From the cell containing the given text, extract its center point as (X, Y) coordinate. 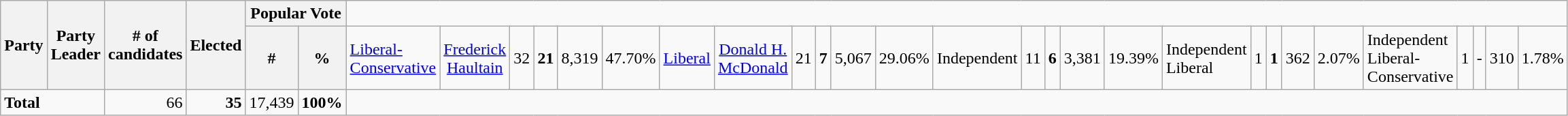
19.39% (1133, 58)
Popular Vote (296, 14)
66 (145, 102)
310 (1501, 58)
Donald H. McDonald (753, 58)
29.06% (904, 58)
Liberal-Conservative (393, 58)
47.70% (631, 58)
Independent Liberal-Conservative (1410, 58)
8,319 (579, 58)
5,067 (853, 58)
35 (216, 102)
Independent Liberal (1206, 58)
2.07% (1338, 58)
6 (1053, 58)
Frederick Haultain (475, 58)
Liberal (687, 58)
32 (522, 58)
# (272, 58)
# ofcandidates (145, 45)
7 (823, 58)
Elected (216, 45)
362 (1297, 58)
3,381 (1083, 58)
Party Leader (75, 45)
% (322, 58)
Independent (977, 58)
- (1480, 58)
1.78% (1542, 58)
Party (24, 45)
11 (1033, 58)
17,439 (272, 102)
100% (322, 102)
Total (53, 102)
